Detect which cell encompasses the target text, then output its [X, Y] center coordinate. 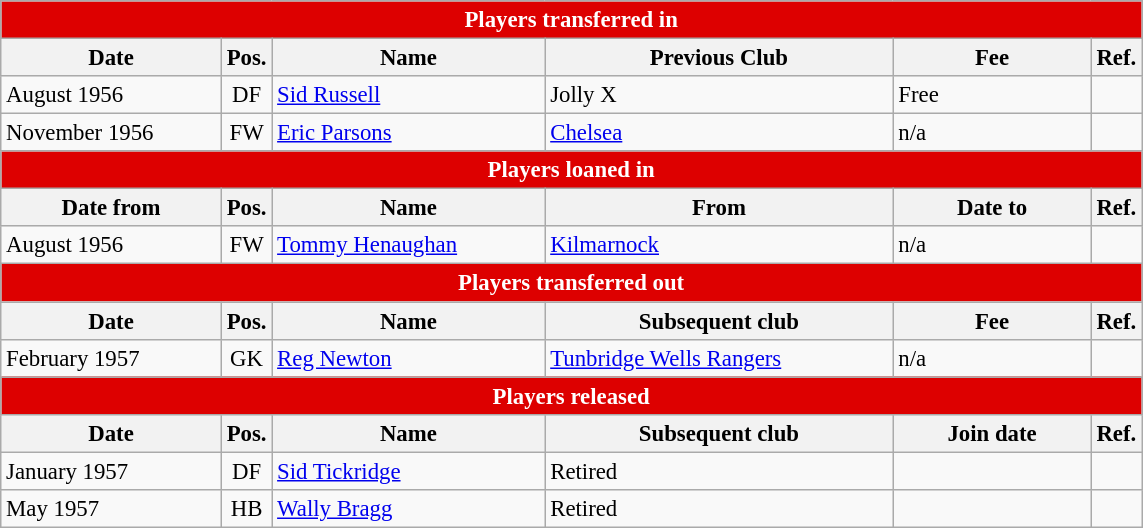
Jolly X [719, 95]
Sid Russell [408, 95]
Tommy Henaughan [408, 245]
Free [992, 95]
May 1957 [112, 509]
Date from [112, 208]
Reg Newton [408, 358]
Date to [992, 208]
Wally Bragg [408, 509]
February 1957 [112, 358]
Sid Tickridge [408, 471]
Players transferred out [572, 283]
GK [246, 358]
Previous Club [719, 58]
HB [246, 509]
Players released [572, 396]
Chelsea [719, 133]
Join date [992, 433]
January 1957 [112, 471]
From [719, 208]
Tunbridge Wells Rangers [719, 358]
November 1956 [112, 133]
Kilmarnock [719, 245]
Players transferred in [572, 20]
Eric Parsons [408, 133]
Players loaned in [572, 170]
